Find where the given text appears and provide that cell's center as [x, y] coordinate. 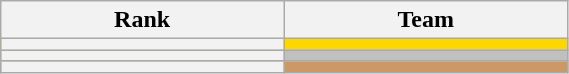
Team [426, 20]
Rank [142, 20]
